For the text-containing cell, return its midpoint in (x, y) coordinate format. 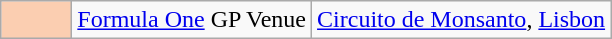
Circuito de Monsanto, Lisbon (462, 20)
Formula One GP Venue (192, 20)
